Scan for the cell matching the given text and deliver its (x, y) coordinate at center. 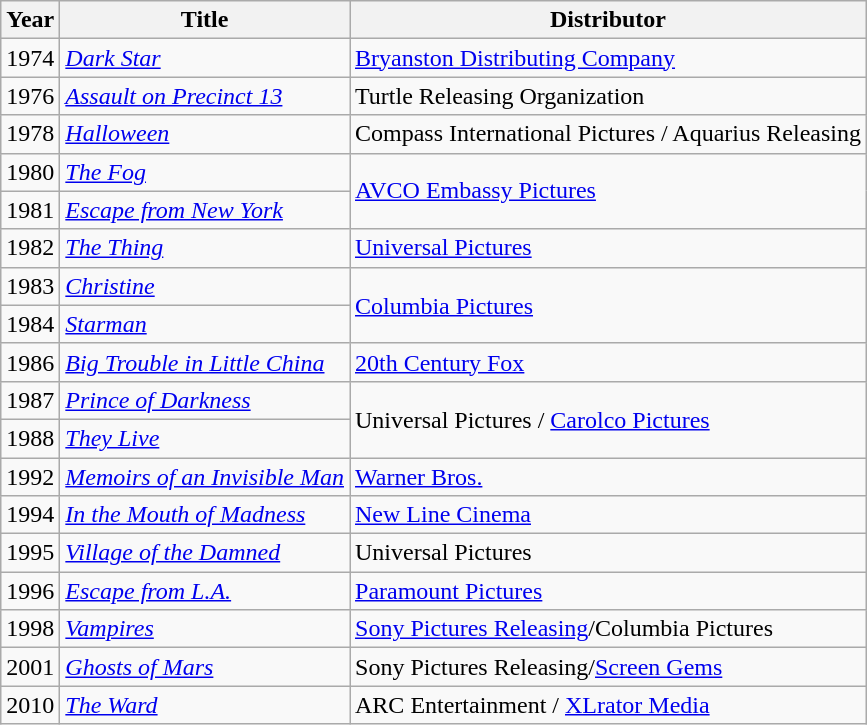
Vampires (205, 629)
1987 (30, 400)
Title (205, 20)
1992 (30, 477)
Assault on Precinct 13 (205, 96)
Christine (205, 286)
Compass International Pictures / Aquarius Releasing (608, 134)
1982 (30, 248)
1974 (30, 58)
ARC Entertainment / XLrator Media (608, 705)
1976 (30, 96)
Paramount Pictures (608, 591)
1978 (30, 134)
Memoirs of an Invisible Man (205, 477)
New Line Cinema (608, 515)
Village of the Damned (205, 553)
1983 (30, 286)
1980 (30, 172)
Halloween (205, 134)
1986 (30, 362)
Year (30, 20)
Warner Bros. (608, 477)
Universal Pictures / Carolco Pictures (608, 419)
Turtle Releasing Organization (608, 96)
Distributor (608, 20)
The Ward (205, 705)
1995 (30, 553)
The Fog (205, 172)
1994 (30, 515)
20th Century Fox (608, 362)
1988 (30, 438)
They Live (205, 438)
Starman (205, 324)
1981 (30, 210)
Prince of Darkness (205, 400)
Big Trouble in Little China (205, 362)
2010 (30, 705)
Columbia Pictures (608, 305)
The Thing (205, 248)
Dark Star (205, 58)
Bryanston Distributing Company (608, 58)
1984 (30, 324)
2001 (30, 667)
Escape from L.A. (205, 591)
Ghosts of Mars (205, 667)
In the Mouth of Madness (205, 515)
AVCO Embassy Pictures (608, 191)
1996 (30, 591)
1998 (30, 629)
Escape from New York (205, 210)
Sony Pictures Releasing/Columbia Pictures (608, 629)
Sony Pictures Releasing/Screen Gems (608, 667)
